Extract the (x, y) coordinate from the center of the cell holding the provided text.  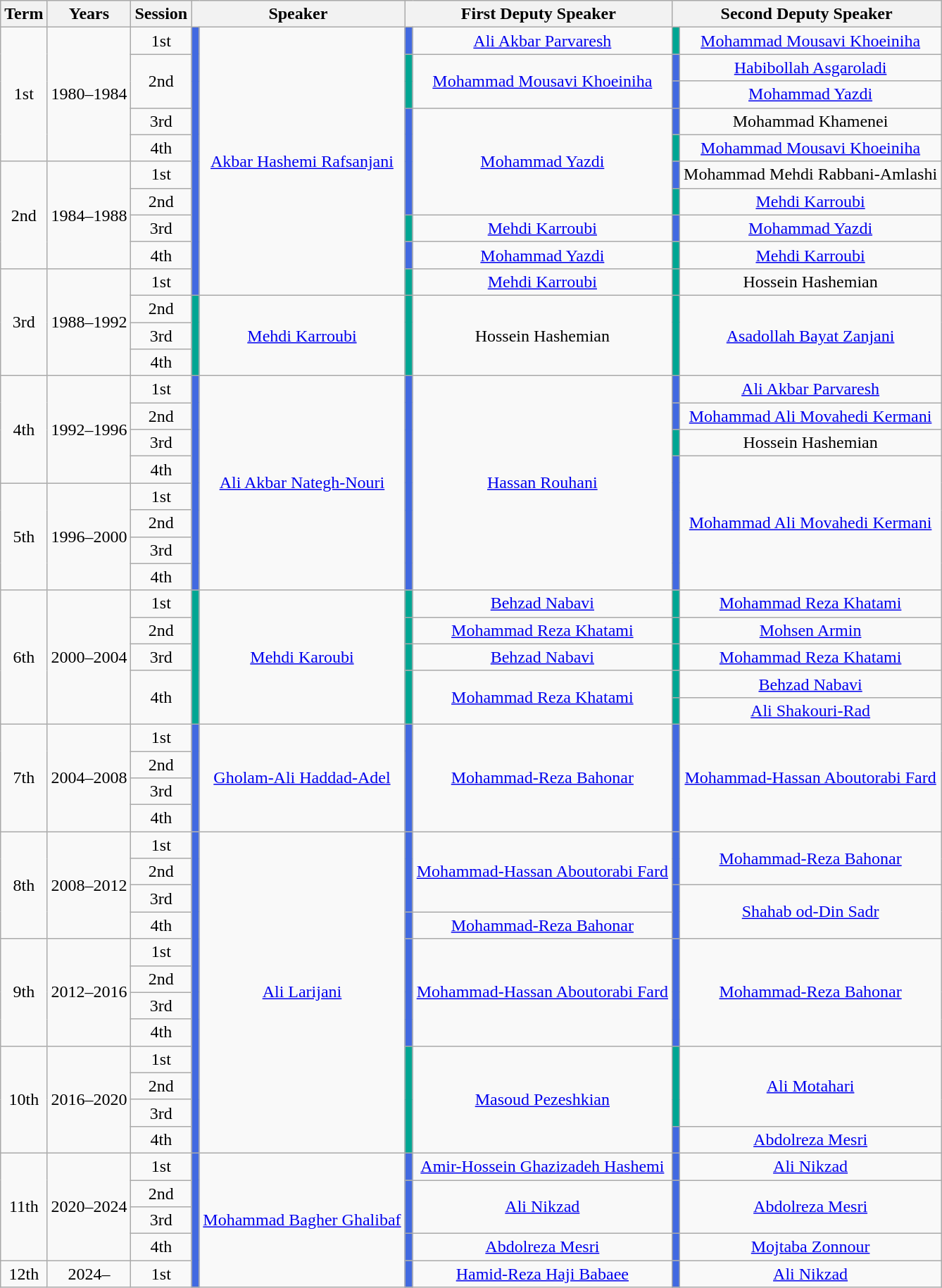
First Deputy Speaker (538, 14)
Mojtaba Zonnour (811, 1247)
1984–1988 (89, 215)
Ali Akbar Nategh-Nouri (302, 483)
Mohsen Armin (811, 630)
Mohammad Khamenei (811, 121)
6th (24, 657)
Years (89, 14)
Mohammad Bagher Ghalibaf (302, 1220)
2024– (89, 1274)
12th (24, 1274)
Mohammad Mehdi Rabbani-Amlashi (811, 175)
5th (24, 537)
2004–2008 (89, 777)
Gholam-Ali Haddad-Adel (302, 777)
9th (24, 992)
Second Deputy Speaker (807, 14)
Shahab od-Din Sadr (811, 912)
Ali Motahari (811, 1086)
1988–1992 (89, 322)
Hamid-Reza Haji Babaee (542, 1274)
Akbar Hashemi Rafsanjani (302, 162)
1992–1996 (89, 430)
Session (161, 14)
2020–2024 (89, 1206)
1980–1984 (89, 94)
Hassan Rouhani (542, 483)
1996–2000 (89, 537)
Speaker (299, 14)
2008–2012 (89, 885)
11th (24, 1206)
Amir-Hossein Ghazizadeh Hashemi (542, 1166)
Ali Shakouri-Rad (811, 711)
Habibollah Asgaroladi (811, 68)
8th (24, 885)
Term (24, 14)
Asadollah Bayat Zanjani (811, 335)
Ali Larijani (302, 993)
7th (24, 777)
Mehdi Karoubi (302, 657)
2012–2016 (89, 992)
10th (24, 1099)
Masoud Pezeshkian (542, 1099)
2000–2004 (89, 657)
2016–2020 (89, 1099)
